Identify which cell holds the provided text, then report its (x, y) central coordinate. 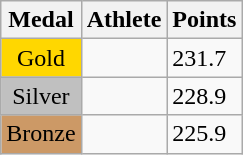
Bronze (41, 134)
228.9 (204, 96)
Athlete (124, 20)
Gold (41, 58)
Silver (41, 96)
231.7 (204, 58)
225.9 (204, 134)
Medal (41, 20)
Points (204, 20)
